Return (X, Y) of the center of cell containing provided text 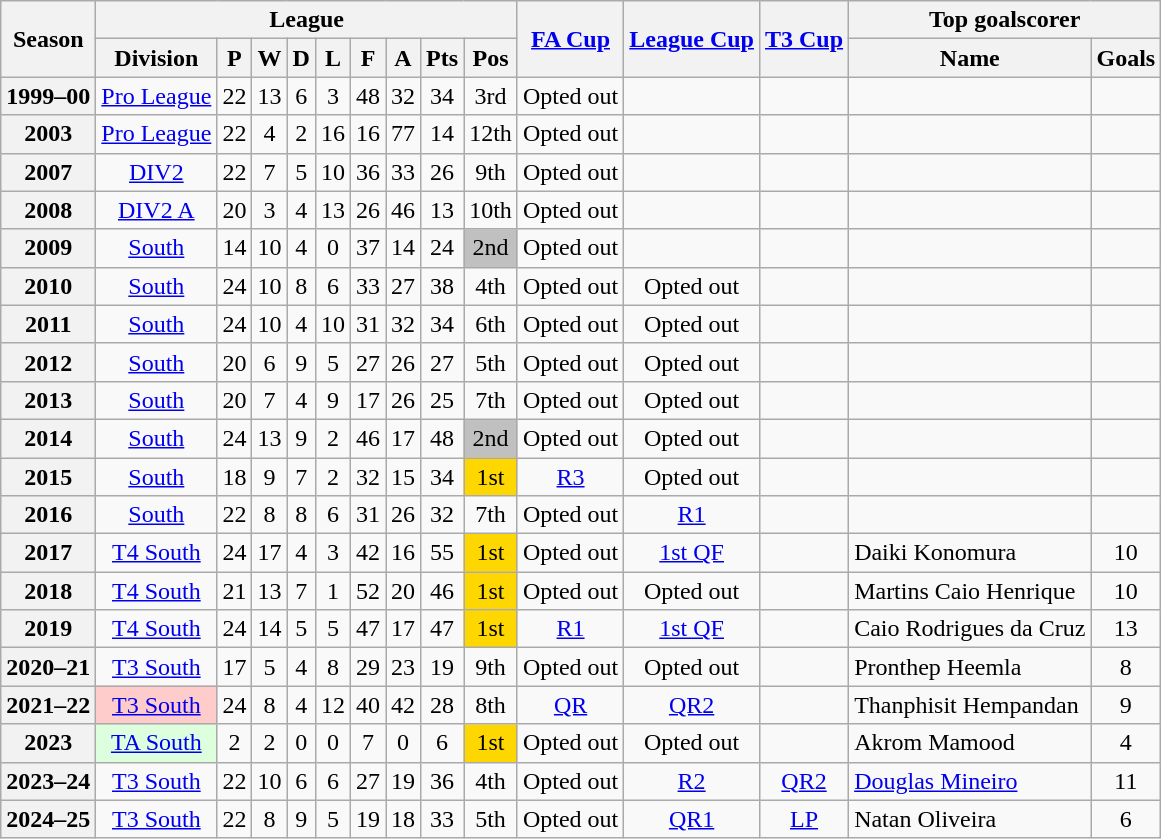
Pts (442, 58)
23 (404, 667)
League (307, 20)
15 (404, 477)
2012 (48, 362)
10th (491, 210)
21 (234, 591)
2009 (48, 248)
2023 (48, 743)
2024–25 (48, 819)
QR (570, 705)
40 (368, 705)
Douglas Mineiro (970, 781)
Name (970, 58)
2013 (48, 400)
6th (491, 324)
Daiki Konomura (970, 553)
LP (804, 819)
29 (368, 667)
QR1 (692, 819)
R2 (692, 781)
Caio Rodrigues da Cruz (970, 629)
League Cup (692, 39)
D (301, 58)
R3 (570, 477)
2021–22 (48, 705)
2011 (48, 324)
Top goalscorer (1005, 20)
25 (442, 400)
Season (48, 39)
12th (491, 134)
DIV2 A (156, 210)
77 (404, 134)
28 (442, 705)
L (332, 58)
2020–21 (48, 667)
11 (1126, 781)
Pronthep Heemla (970, 667)
Goals (1126, 58)
Thanphisit Hempandan (970, 705)
Natan Oliveira (970, 819)
T3 Cup (804, 39)
2023–24 (48, 781)
W (270, 58)
2016 (48, 515)
Akrom Mamood (970, 743)
2015 (48, 477)
Martins Caio Henrique (970, 591)
P (234, 58)
2017 (48, 553)
DIV2 (156, 172)
1 (332, 591)
Pos (491, 58)
38 (442, 286)
Division (156, 58)
2014 (48, 438)
A (404, 58)
55 (442, 553)
2018 (48, 591)
12 (332, 705)
2008 (48, 210)
8th (491, 705)
2010 (48, 286)
2019 (48, 629)
52 (368, 591)
1999–00 (48, 96)
F (368, 58)
FA Cup (570, 39)
2003 (48, 134)
TA South (156, 743)
3rd (491, 96)
2007 (48, 172)
37 (368, 248)
